Return (X, Y) of the center of cell containing provided text 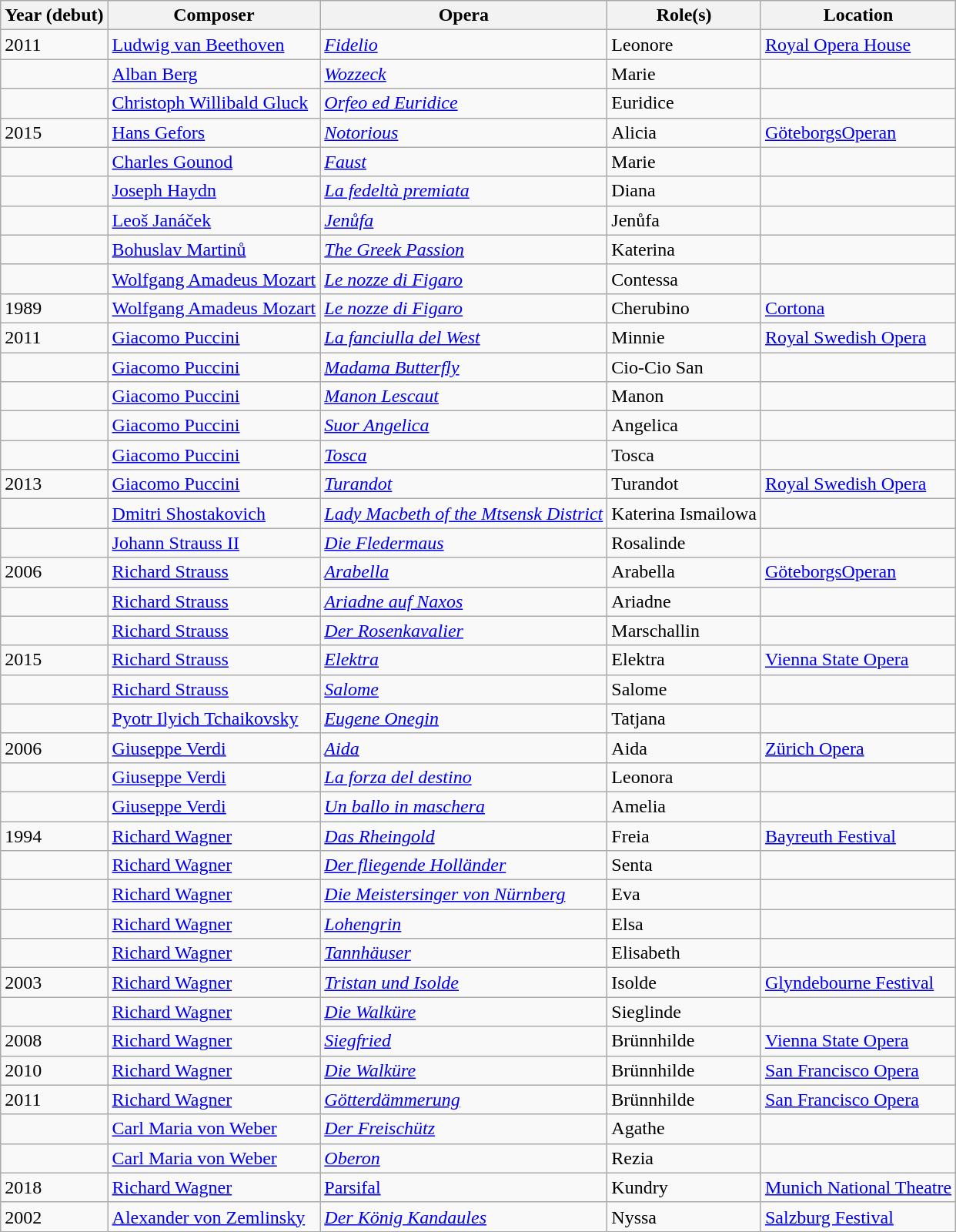
Minnie (684, 337)
Christoph Willibald Gluck (214, 103)
Fidelio (463, 45)
Pyotr Ilyich Tchaikovsky (214, 718)
Lady Macbeth of the Mtsensk District (463, 514)
Composer (214, 15)
The Greek Passion (463, 249)
Cortona (857, 308)
Die Fledermaus (463, 543)
Eva (684, 895)
Opera (463, 15)
2003 (54, 983)
Hans Gefors (214, 132)
Rosalinde (684, 543)
Lohengrin (463, 924)
Manon Lescaut (463, 397)
Ariadne (684, 601)
Alban Berg (214, 74)
Contessa (684, 279)
2013 (54, 484)
2002 (54, 1217)
Wozzeck (463, 74)
Elsa (684, 924)
Euridice (684, 103)
Suor Angelica (463, 426)
Götterdämmerung (463, 1100)
Angelica (684, 426)
Diana (684, 191)
Leoš Janáček (214, 220)
Leonora (684, 777)
Freia (684, 835)
Kundry (684, 1187)
2018 (54, 1187)
Location (857, 15)
Joseph Haydn (214, 191)
Der fliegende Holländer (463, 865)
Ludwig van Beethoven (214, 45)
La forza del destino (463, 777)
Der König Kandaules (463, 1217)
La fedeltà premiata (463, 191)
Siegfried (463, 1041)
Oberon (463, 1158)
Manon (684, 397)
Cio-Cio San (684, 367)
Munich National Theatre (857, 1187)
La fanciulla del West (463, 337)
1994 (54, 835)
Alicia (684, 132)
Orfeo ed Euridice (463, 103)
Senta (684, 865)
Role(s) (684, 15)
Der Freischütz (463, 1129)
Nyssa (684, 1217)
Salzburg Festival (857, 1217)
Royal Opera House (857, 45)
Cherubino (684, 308)
Dmitri Shostakovich (214, 514)
2010 (54, 1070)
Katerina (684, 249)
Glyndebourne Festival (857, 983)
Bayreuth Festival (857, 835)
Zürich Opera (857, 748)
Marschallin (684, 631)
Tristan und Isolde (463, 983)
Year (debut) (54, 15)
Der Rosenkavalier (463, 631)
Katerina Ismailowa (684, 514)
Bohuslav Martinů (214, 249)
Charles Gounod (214, 162)
1989 (54, 308)
Faust (463, 162)
Eugene Onegin (463, 718)
Tatjana (684, 718)
Rezia (684, 1158)
Agathe (684, 1129)
Parsifal (463, 1187)
Madama Butterfly (463, 367)
Un ballo in maschera (463, 806)
Die Meistersinger von Nürnberg (463, 895)
Isolde (684, 983)
Das Rheingold (463, 835)
Notorious (463, 132)
2008 (54, 1041)
Johann Strauss II (214, 543)
Sieglinde (684, 1012)
Elisabeth (684, 953)
Alexander von Zemlinsky (214, 1217)
Tannhäuser (463, 953)
Leonore (684, 45)
Ariadne auf Naxos (463, 601)
Amelia (684, 806)
